Extract the [x, y] coordinate from the center of the cell holding the provided text.  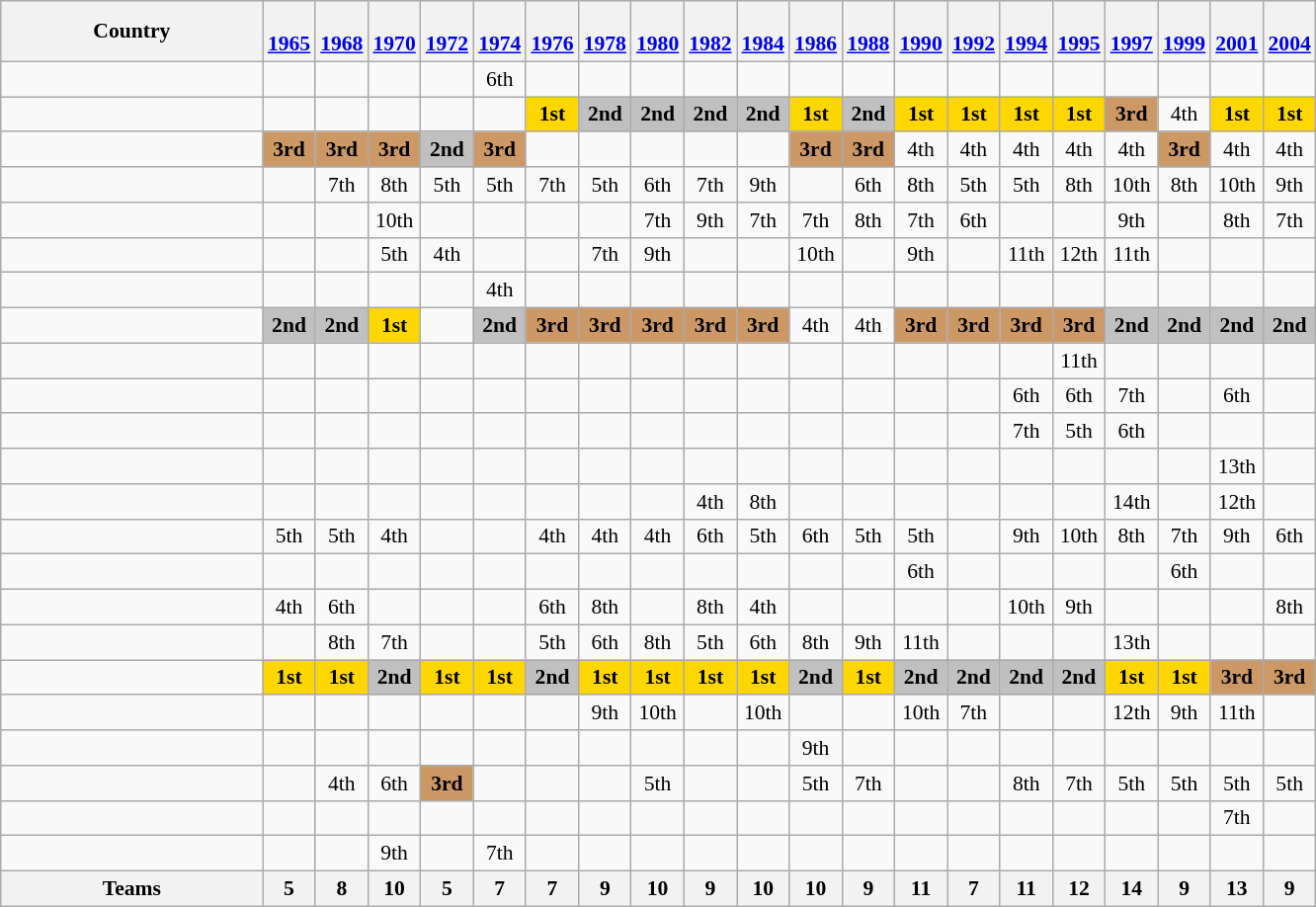
1970 [393, 32]
1994 [1026, 32]
2004 [1290, 32]
Teams [132, 889]
1976 [551, 32]
1999 [1184, 32]
Country [132, 32]
1986 [816, 32]
1992 [974, 32]
2001 [1237, 32]
1990 [921, 32]
1997 [1132, 32]
1988 [867, 32]
14th [1132, 502]
1980 [658, 32]
14 [1132, 889]
1982 [709, 32]
1968 [342, 32]
1974 [500, 32]
8 [342, 889]
1978 [605, 32]
1984 [763, 32]
1972 [447, 32]
13 [1237, 889]
1965 [288, 32]
1995 [1079, 32]
12 [1079, 889]
